Scan for the cell matching the given text and deliver its [X, Y] coordinate at center. 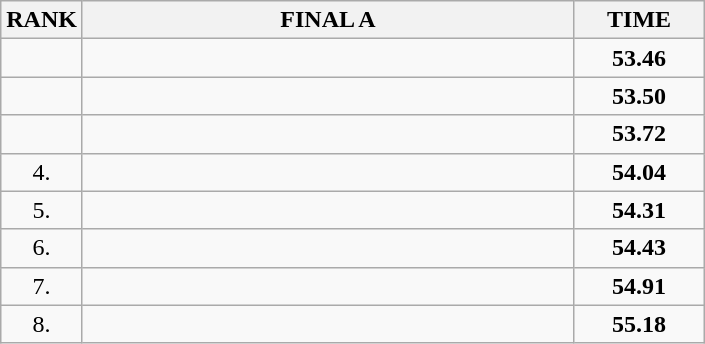
5. [42, 210]
55.18 [640, 324]
53.72 [640, 134]
54.91 [640, 286]
54.31 [640, 210]
TIME [640, 20]
54.43 [640, 248]
53.46 [640, 58]
4. [42, 172]
54.04 [640, 172]
7. [42, 286]
FINAL A [328, 20]
RANK [42, 20]
6. [42, 248]
53.50 [640, 96]
8. [42, 324]
